Find where the given text appears and provide that cell's center as (X, Y) coordinate. 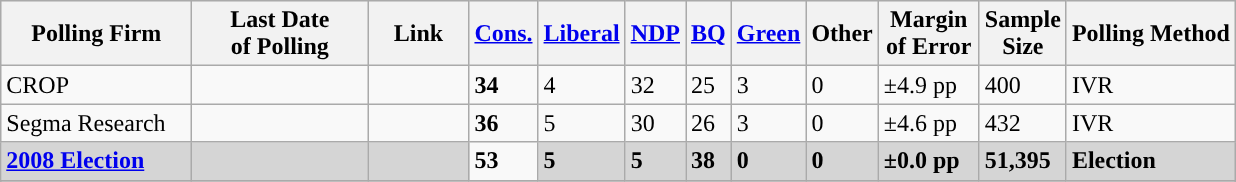
Green (768, 34)
51,395 (1022, 161)
25 (709, 85)
400 (1022, 85)
36 (504, 123)
Other (842, 34)
34 (504, 85)
Marginof Error (928, 34)
±0.0 pp (928, 161)
Link (418, 34)
±4.9 pp (928, 85)
2008 Election (96, 161)
Liberal (582, 34)
Polling Method (1150, 34)
Election (1150, 161)
30 (655, 123)
Last Dateof Polling (280, 34)
±4.6 pp (928, 123)
SampleSize (1022, 34)
4 (582, 85)
Cons. (504, 34)
Segma Research (96, 123)
CROP (96, 85)
32 (655, 85)
26 (709, 123)
NDP (655, 34)
38 (709, 161)
BQ (709, 34)
Polling Firm (96, 34)
432 (1022, 123)
53 (504, 161)
